From the cell containing the given text, extract its center point as (x, y) coordinate. 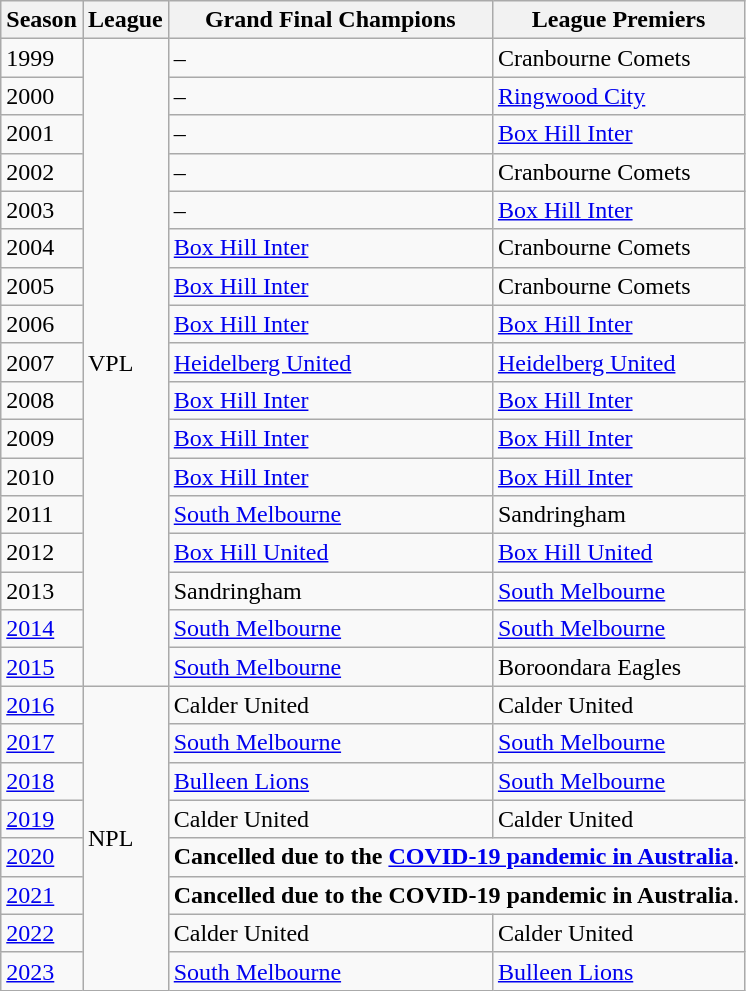
2023 (42, 971)
Ringwood City (618, 96)
League (125, 20)
2003 (42, 210)
Season (42, 20)
VPL (125, 362)
2018 (42, 781)
2011 (42, 515)
2012 (42, 553)
2014 (42, 629)
1999 (42, 58)
2001 (42, 134)
Grand Final Champions (330, 20)
2016 (42, 705)
Boroondara Eagles (618, 667)
2000 (42, 96)
2020 (42, 857)
2017 (42, 743)
2002 (42, 172)
League Premiers (618, 20)
2015 (42, 667)
NPL (125, 838)
2019 (42, 819)
2009 (42, 438)
2005 (42, 286)
2004 (42, 248)
2008 (42, 400)
2010 (42, 477)
2006 (42, 324)
2013 (42, 591)
2007 (42, 362)
2021 (42, 895)
2022 (42, 933)
